Pinpoint the cell where the given text exists, returning its (X, Y) midpoint coordinate. 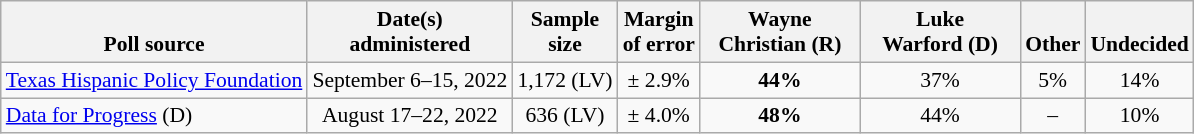
September 6–15, 2022 (410, 80)
Date(s)administered (410, 32)
636 (LV) (564, 116)
WayneChristian (R) (780, 32)
Data for Progress (D) (154, 116)
10% (1139, 116)
± 2.9% (659, 80)
Other (1052, 32)
August 17–22, 2022 (410, 116)
14% (1139, 80)
± 4.0% (659, 116)
Poll source (154, 32)
Samplesize (564, 32)
– (1052, 116)
Marginof error (659, 32)
Texas Hispanic Policy Foundation (154, 80)
5% (1052, 80)
LukeWarford (D) (940, 32)
Undecided (1139, 32)
48% (780, 116)
37% (940, 80)
1,172 (LV) (564, 80)
